Detect which cell encompasses the target text, then output its (X, Y) center coordinate. 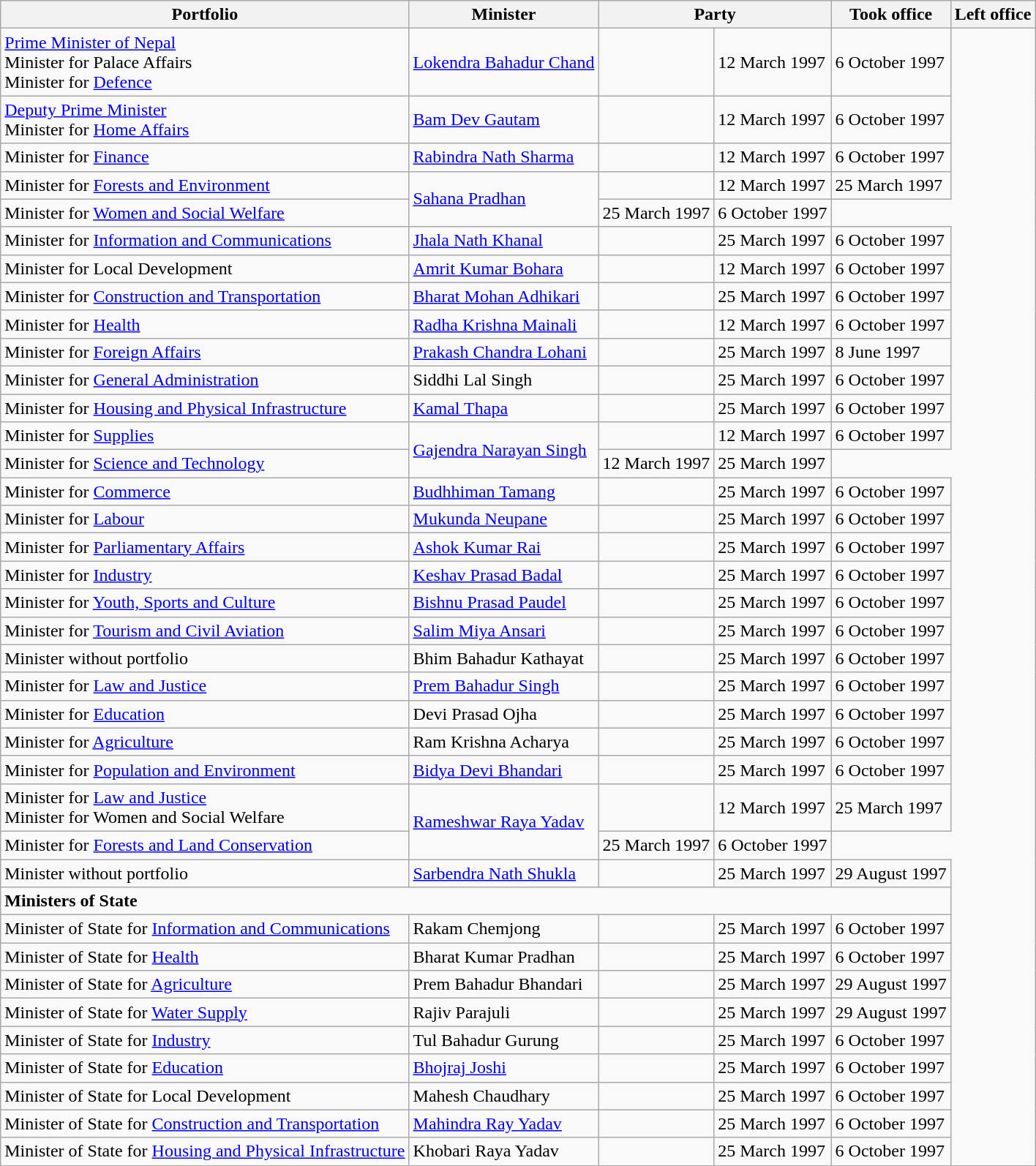
Ministers of State (476, 901)
Minister for General Administration (205, 380)
Minister of State for Water Supply (205, 1012)
Minister for Finance (205, 157)
Minister for Women and Social Welfare (205, 213)
Minister for Education (205, 714)
Siddhi Lal Singh (503, 380)
Bharat Kumar Pradhan (503, 957)
Minister of State for Agriculture (205, 985)
Minister for Agriculture (205, 742)
Tul Bahadur Gurung (503, 1040)
Lokendra Bahadur Chand (503, 62)
Ram Krishna Acharya (503, 742)
Minister for Law and Justice (205, 686)
Minister of State for Health (205, 957)
Minister for Population and Environment (205, 770)
Mahindra Ray Yadav (503, 1124)
Kamal Thapa (503, 407)
Prakash Chandra Lohani (503, 352)
Minister for Local Development (205, 268)
Rajiv Parajuli (503, 1012)
Bidya Devi Bhandari (503, 770)
Budhhiman Tamang (503, 492)
Bhojraj Joshi (503, 1068)
Minister for Science and Technology (205, 464)
Minister for Tourism and Civil Aviation (205, 631)
Devi Prasad Ojha (503, 714)
Gajendra Narayan Singh (503, 450)
Minister of State for Industry (205, 1040)
Radha Krishna Mainali (503, 324)
Bharat Mohan Adhikari (503, 296)
Prem Bahadur Singh (503, 686)
Minister of State for Housing and Physical Infrastructure (205, 1151)
Party (715, 15)
Minister (503, 15)
Bishnu Prasad Paudel (503, 603)
Took office (891, 15)
Minister of State for Construction and Transportation (205, 1124)
Minister for Forests and Environment (205, 185)
Minister for Parliamentary Affairs (205, 547)
Rameshwar Raya Yadav (503, 821)
Khobari Raya Yadav (503, 1151)
Minister for Commerce (205, 492)
Prime Minister of NepalMinister for Palace AffairsMinister for Defence (205, 62)
Minister for Supplies (205, 436)
Minister of State for Education (205, 1068)
Minister for Youth, Sports and Culture (205, 603)
Ashok Kumar Rai (503, 547)
Rakam Chemjong (503, 929)
Minister for Forests and Land Conservation (205, 845)
Minister of State for Local Development (205, 1096)
Sarbendra Nath Shukla (503, 873)
Minister of State for Information and Communications (205, 929)
Bam Dev Gautam (503, 120)
Minister for Housing and Physical Infrastructure (205, 407)
Keshav Prasad Badal (503, 575)
Minister for Information and Communications (205, 241)
Minister for Health (205, 324)
Rabindra Nath Sharma (503, 157)
Mahesh Chaudhary (503, 1096)
8 June 1997 (891, 352)
Jhala Nath Khanal (503, 241)
Prem Bahadur Bhandari (503, 985)
Minister for Labour (205, 519)
Mukunda Neupane (503, 519)
Portfolio (205, 15)
Salim Miya Ansari (503, 631)
Left office (993, 15)
Deputy Prime MinisterMinister for Home Affairs (205, 120)
Minister for Law and JusticeMinister for Women and Social Welfare (205, 808)
Minister for Industry (205, 575)
Amrit Kumar Bohara (503, 268)
Minister for Construction and Transportation (205, 296)
Minister for Foreign Affairs (205, 352)
Bhim Bahadur Kathayat (503, 658)
Sahana Pradhan (503, 199)
